Return the [x, y] coordinate for the center point of the cell that contains the specified text.  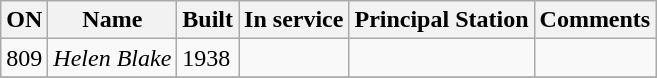
In service [294, 20]
Comments [595, 20]
Principal Station [442, 20]
ON [24, 20]
Helen Blake [112, 58]
Built [208, 20]
809 [24, 58]
1938 [208, 58]
Name [112, 20]
